Locate the cell with the specified text and output its [x, y] center coordinate. 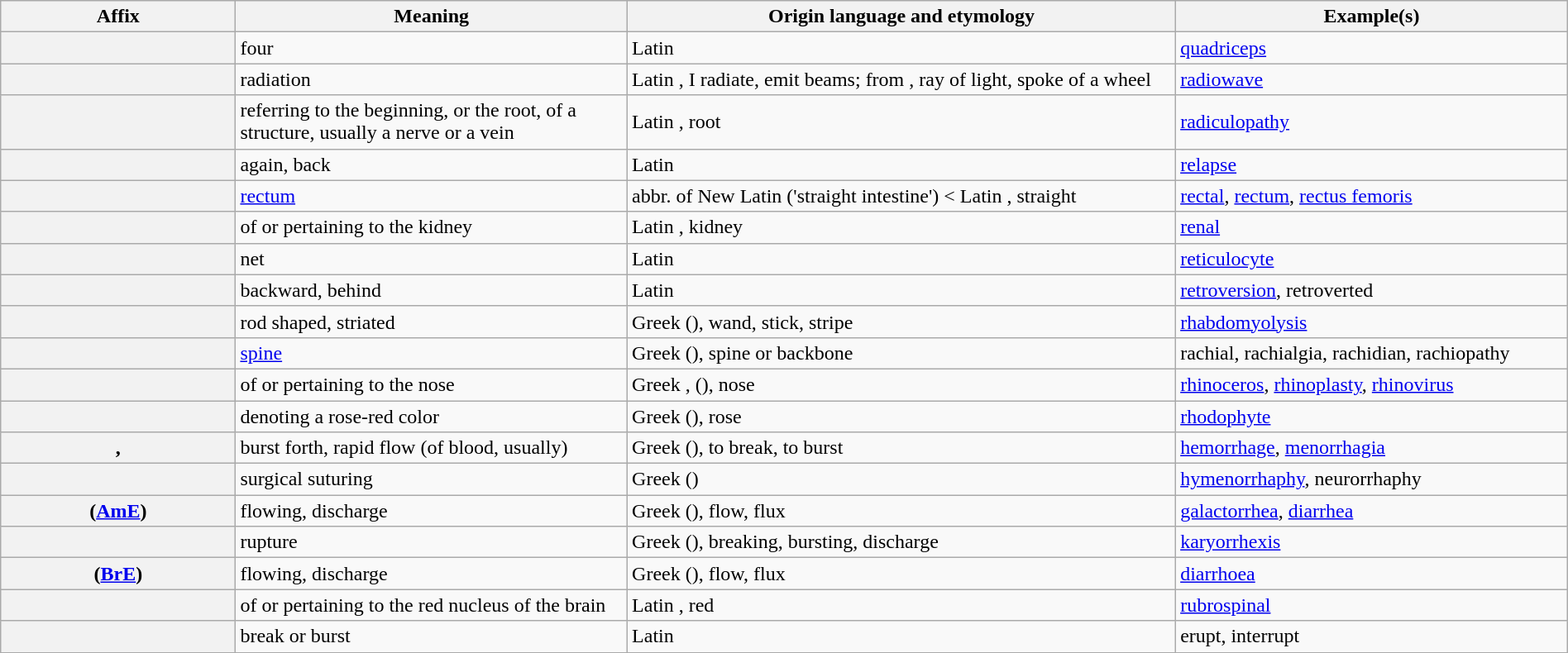
referring to the beginning, or the root, of a structure, usually a nerve or a vein [432, 122]
rhabdomyolysis [1372, 322]
radiculopathy [1372, 122]
of or pertaining to the nose [432, 384]
rachial, rachialgia, rachidian, rachiopathy [1372, 353]
Greek (), wand, stick, stripe [901, 322]
, [118, 448]
abbr. of New Latin ('straight intestine') < Latin , straight [901, 196]
rhodophyte [1372, 416]
Latin , I radiate, emit beams; from , ray of light, spoke of a wheel [901, 79]
Affix [118, 17]
rubrospinal [1372, 605]
denoting a rose-red color [432, 416]
relapse [1372, 164]
Greek () [901, 479]
quadriceps [1372, 48]
of or pertaining to the red nucleus of the brain [432, 605]
Origin language and etymology [901, 17]
net [432, 259]
karyorrhexis [1372, 542]
Greek (), spine or backbone [901, 353]
surgical suturing [432, 479]
burst forth, rapid flow (of blood, usually) [432, 448]
(BrE) [118, 574]
radiowave [1372, 79]
rectum [432, 196]
hemorrhage, menorrhagia [1372, 448]
radiation [432, 79]
reticulocyte [1372, 259]
Greek , (), nose [901, 384]
Meaning [432, 17]
diarrhoea [1372, 574]
four [432, 48]
Greek (), to break, to burst [901, 448]
rectal, rectum, rectus femoris [1372, 196]
(AmE) [118, 511]
Latin , root [901, 122]
erupt, interrupt [1372, 636]
rod shaped, striated [432, 322]
backward, behind [432, 290]
hymenorrhaphy, neurorrhaphy [1372, 479]
of or pertaining to the kidney [432, 227]
Latin , kidney [901, 227]
renal [1372, 227]
spine [432, 353]
Example(s) [1372, 17]
break or burst [432, 636]
rupture [432, 542]
Greek (), breaking, bursting, discharge [901, 542]
rhinoceros, rhinoplasty, rhinovirus [1372, 384]
again, back [432, 164]
Greek (), rose [901, 416]
retroversion, retroverted [1372, 290]
galactorrhea, diarrhea [1372, 511]
Latin , red [901, 605]
